Provide the [x, y] coordinate of the cell's center where the given text is located.  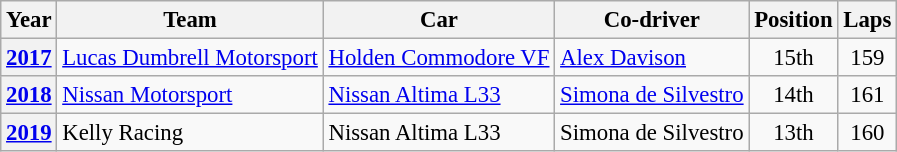
Team [190, 20]
Kelly Racing [190, 133]
2018 [29, 95]
Year [29, 20]
15th [794, 58]
161 [868, 95]
Alex Davison [652, 58]
2017 [29, 58]
Lucas Dumbrell Motorsport [190, 58]
160 [868, 133]
14th [794, 95]
Laps [868, 20]
Position [794, 20]
Holden Commodore VF [439, 58]
2019 [29, 133]
Car [439, 20]
159 [868, 58]
Co-driver [652, 20]
Nissan Motorsport [190, 95]
13th [794, 133]
